Provide the [X, Y] coordinate of the cell's center where the given text is located.  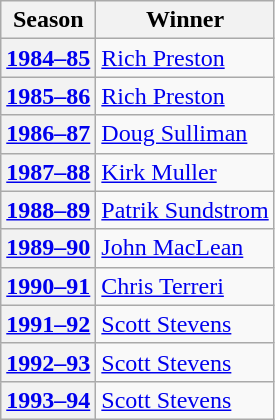
1990–91 [48, 286]
1987–88 [48, 172]
John MacLean [185, 248]
Patrik Sundstrom [185, 210]
Kirk Muller [185, 172]
1984–85 [48, 58]
1985–86 [48, 96]
1993–94 [48, 400]
Doug Sulliman [185, 134]
Winner [185, 20]
1986–87 [48, 134]
1988–89 [48, 210]
Season [48, 20]
1991–92 [48, 324]
Chris Terreri [185, 286]
1989–90 [48, 248]
1992–93 [48, 362]
